Provide the [X, Y] coordinate of the cell's center where the given text is located.  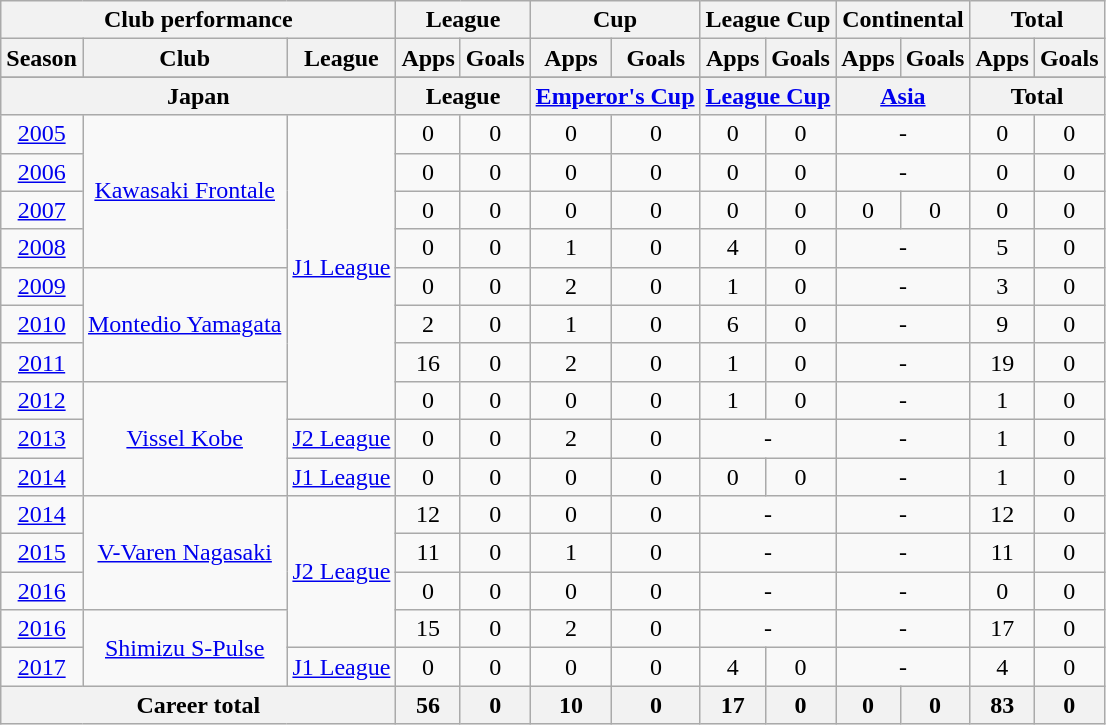
2007 [42, 210]
Kawasaki Frontale [184, 191]
2006 [42, 172]
Club [184, 58]
2009 [42, 286]
3 [1002, 286]
6 [732, 324]
2017 [42, 667]
2011 [42, 362]
2005 [42, 134]
56 [428, 705]
15 [428, 629]
Season [42, 58]
9 [1002, 324]
2015 [42, 553]
19 [1002, 362]
10 [571, 705]
5 [1002, 248]
Shimizu S-Pulse [184, 648]
2010 [42, 324]
Japan [198, 96]
Career total [198, 705]
V-Varen Nagasaki [184, 553]
Emperor's Cup [615, 96]
Club performance [198, 20]
83 [1002, 705]
2012 [42, 400]
Cup [615, 20]
Asia [903, 96]
16 [428, 362]
Vissel Kobe [184, 438]
2013 [42, 438]
Montedio Yamagata [184, 324]
2008 [42, 248]
Continental [903, 20]
